Search for the cell housing the specified text and yield its (x, y) center coordinate. 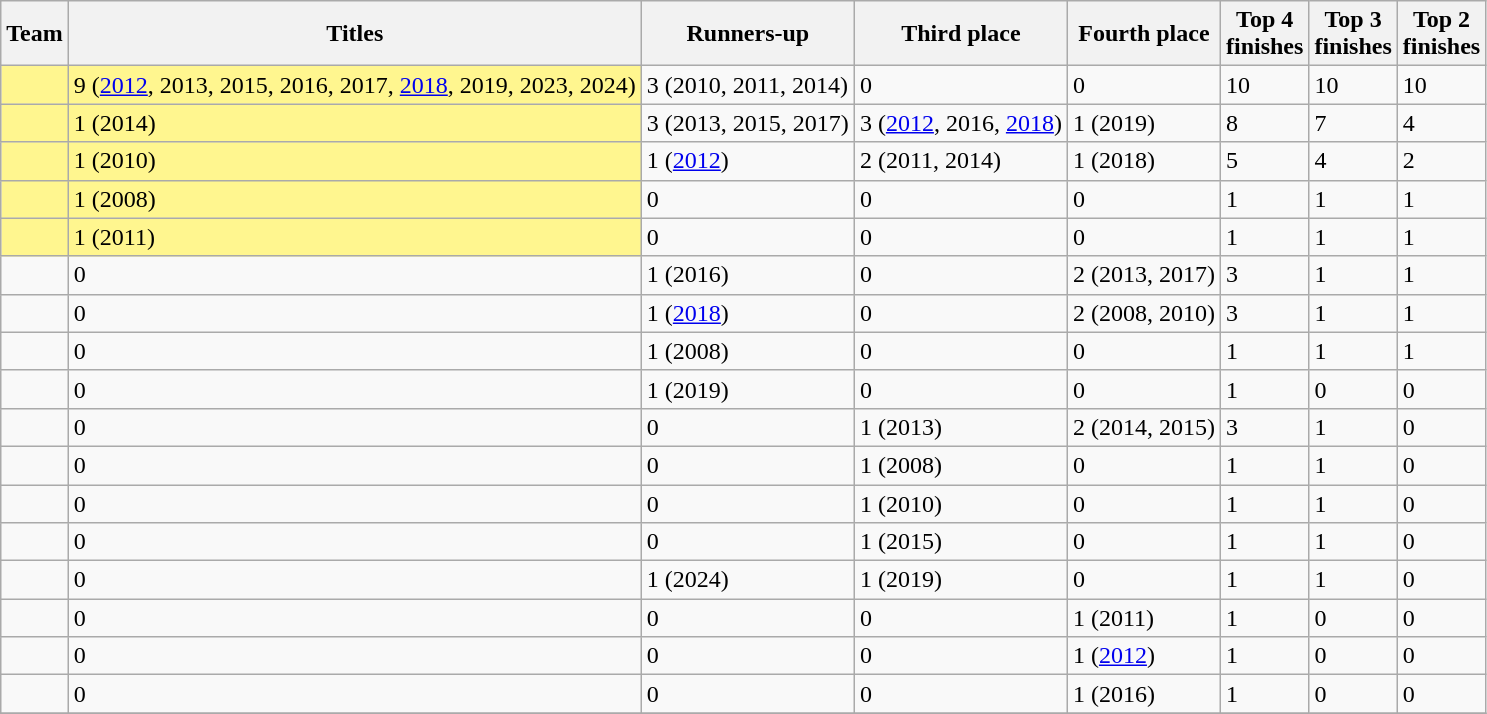
3 (2010, 2011, 2014) (748, 85)
Top 3 finishes (1353, 34)
3 (2012, 2016, 2018) (960, 123)
Third place (960, 34)
2 (1441, 161)
2 (2013, 2017) (1144, 275)
Top 2 finishes (1441, 34)
1 (2024) (748, 580)
5 (1264, 161)
2 (2014, 2015) (1144, 427)
Team (35, 34)
Titles (354, 34)
7 (1353, 123)
Top 4 finishes (1264, 34)
3 (2013, 2015, 2017) (748, 123)
9 (2012, 2013, 2015, 2016, 2017, 2018, 2019, 2023, 2024) (354, 85)
Runners-up (748, 34)
1 (2015) (960, 542)
1 (2014) (354, 123)
2 (2011, 2014) (960, 161)
Fourth place (1144, 34)
2 (2008, 2010) (1144, 313)
1 (2013) (960, 427)
8 (1264, 123)
